Detect which cell encompasses the target text, then output its [X, Y] center coordinate. 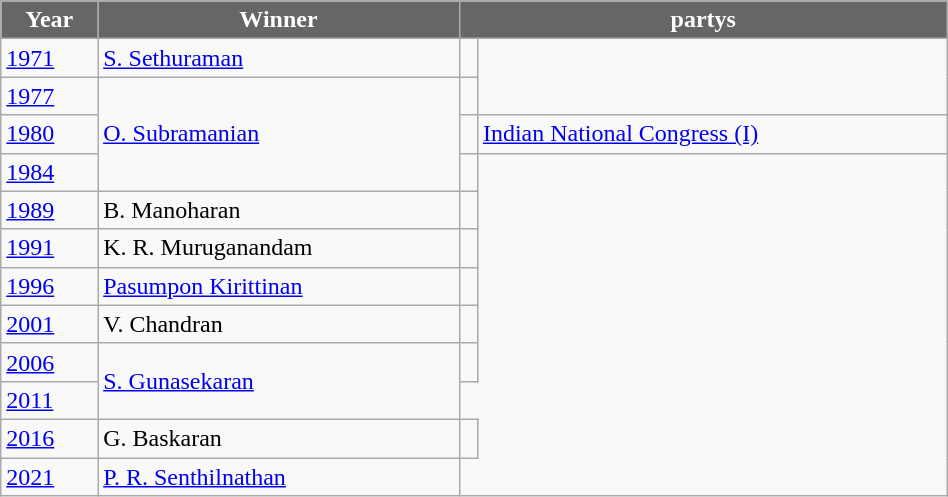
B. Manoharan [279, 210]
1980 [50, 134]
Pasumpon Kirittinan [279, 286]
1977 [50, 96]
Indian National Congress (I) [712, 134]
2016 [50, 438]
partys [703, 20]
1989 [50, 210]
2021 [50, 477]
Winner [279, 20]
2006 [50, 362]
G. Baskaran [279, 438]
2001 [50, 324]
K. R. Muruganandam [279, 248]
Year [50, 20]
S. Gunasekaran [279, 381]
O. Subramanian [279, 134]
1971 [50, 58]
1984 [50, 172]
1996 [50, 286]
S. Sethuraman [279, 58]
V. Chandran [279, 324]
1991 [50, 248]
2011 [50, 400]
P. R. Senthilnathan [279, 477]
